Find where the given text appears and provide that cell's center as [x, y] coordinate. 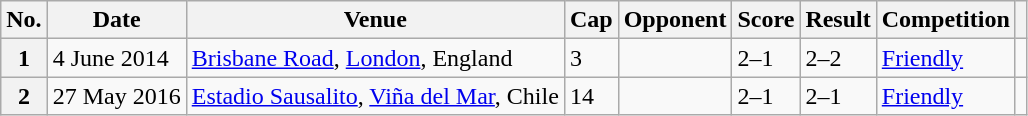
Venue [375, 20]
Opponent [675, 20]
Result [838, 20]
Date [116, 20]
Cap [591, 20]
4 June 2014 [116, 58]
3 [591, 58]
Estadio Sausalito, Viña del Mar, Chile [375, 96]
No. [24, 20]
2–2 [838, 58]
Competition [946, 20]
14 [591, 96]
27 May 2016 [116, 96]
Score [766, 20]
2 [24, 96]
1 [24, 58]
Brisbane Road, London, England [375, 58]
